Search for the cell housing the specified text and yield its (x, y) center coordinate. 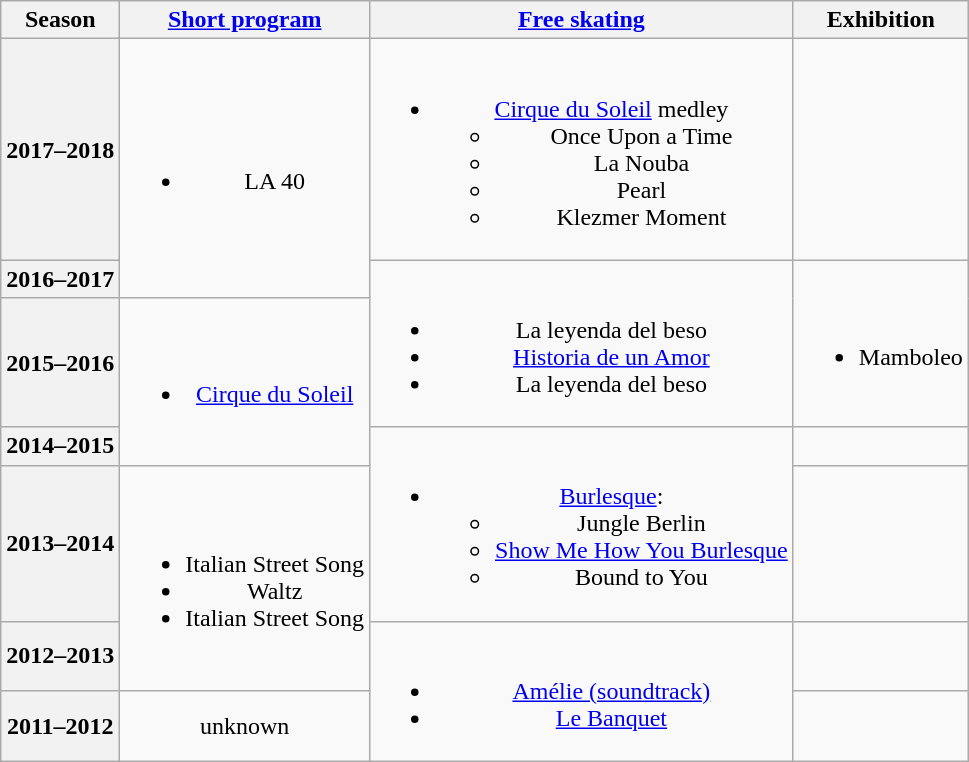
2012–2013 (60, 656)
2017–2018 (60, 150)
Short program (245, 20)
unknown (245, 726)
LA 40 (245, 168)
2011–2012 (60, 726)
Cirque du Soleil medleyOnce Upon a Time La Nouba Pearl Klezmer Moment (582, 150)
Mamboleo (880, 344)
Amélie (soundtrack)Le Banquet (582, 691)
Free skating (582, 20)
2015–2016 (60, 362)
Cirque du Soleil (245, 382)
2014–2015 (60, 446)
La leyenda del beso Historia de un Amor La leyenda del beso (582, 344)
Italian Street Song WaltzItalian Street Song (245, 578)
2013–2014 (60, 543)
Burlesque:Jungle Berlin Show Me How You BurlesqueBound to You (582, 524)
2016–2017 (60, 279)
Exhibition (880, 20)
Season (60, 20)
